Provide the (x, y) coordinate of the cell's center where the given text is located.  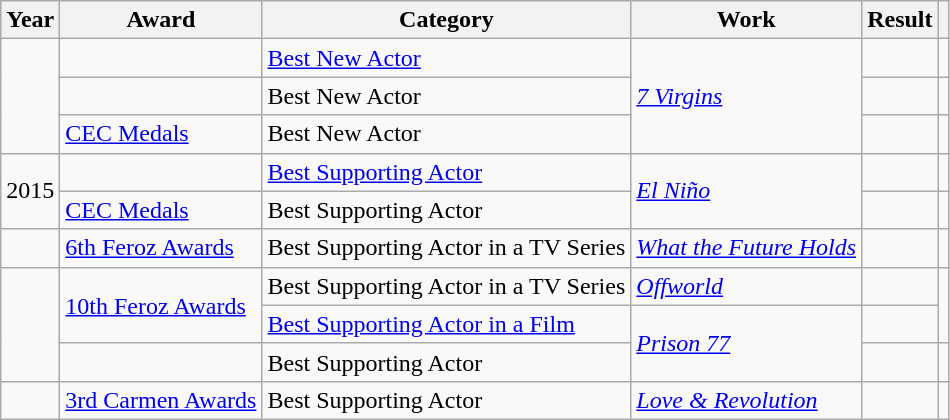
2015 (30, 191)
Prison 77 (746, 343)
Category (446, 20)
Offworld (746, 286)
7 Virgins (746, 96)
Award (161, 20)
Best Supporting Actor in a Film (446, 324)
Love & Revolution (746, 400)
El Niño (746, 191)
Result (900, 20)
6th Feroz Awards (161, 248)
Year (30, 20)
3rd Carmen Awards (161, 400)
Work (746, 20)
10th Feroz Awards (161, 305)
What the Future Holds (746, 248)
